Detect which cell encompasses the target text, then output its [x, y] center coordinate. 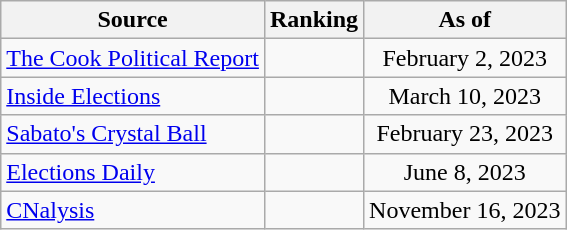
March 10, 2023 [465, 96]
CNalysis [133, 210]
June 8, 2023 [465, 172]
Elections Daily [133, 172]
Sabato's Crystal Ball [133, 134]
February 23, 2023 [465, 134]
Ranking [314, 20]
Inside Elections [133, 96]
February 2, 2023 [465, 58]
November 16, 2023 [465, 210]
The Cook Political Report [133, 58]
Source [133, 20]
As of [465, 20]
